Capture the cell that displays the provided text and extract its (X, Y) central coordinate. 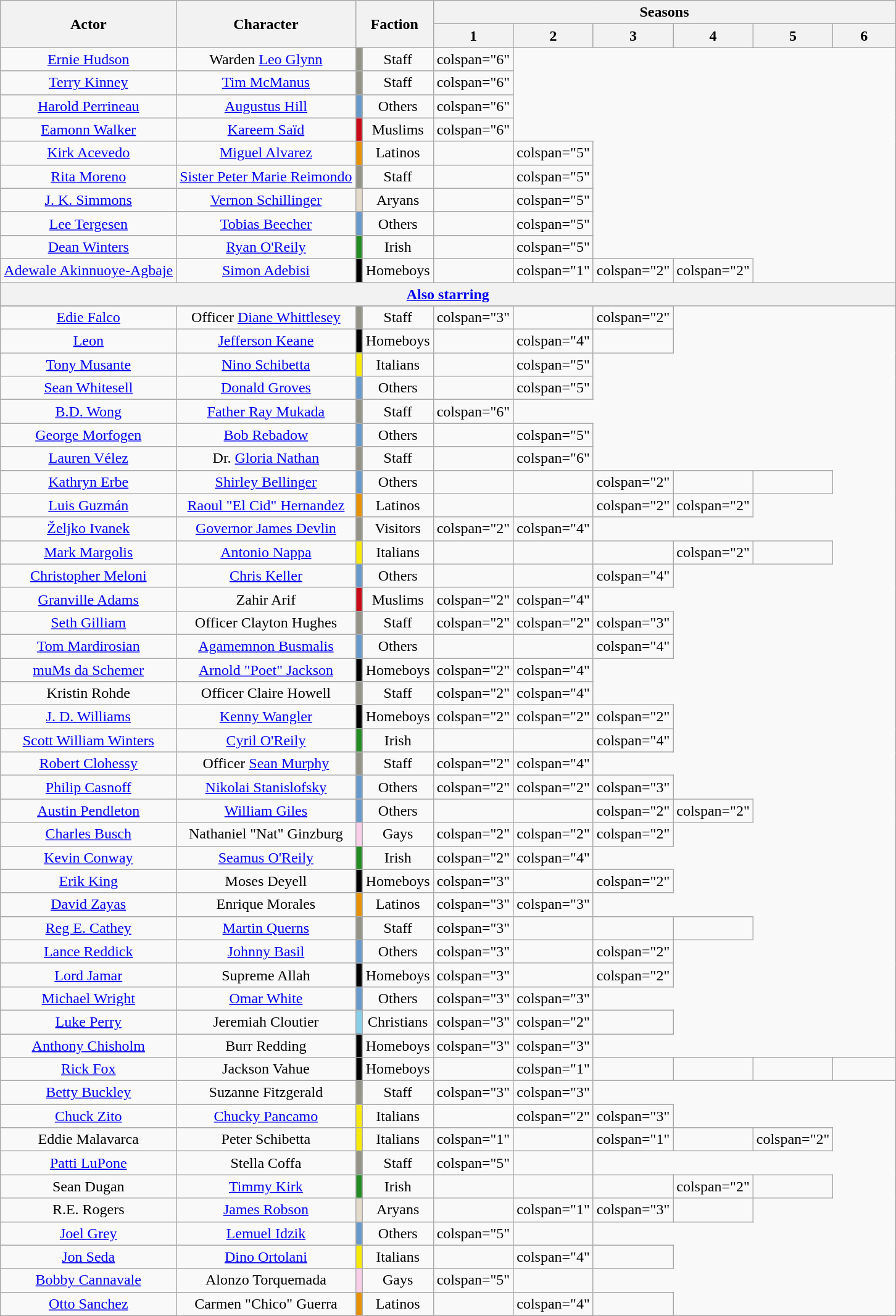
Eddie Malavarca (89, 1140)
Dean Winters (89, 247)
Otto Sanchez (89, 1304)
Luis Guzmán (89, 505)
Charles Busch (89, 834)
Character (266, 24)
Betty Buckley (89, 1093)
Ernie Hudson (89, 59)
Vernon Schillinger (266, 200)
Simon Adebisi (266, 270)
Jefferson Keane (266, 341)
Seamus O'Reily (266, 858)
J. K. Simmons (89, 200)
Jeremiah Cloutier (266, 1022)
George Morfogen (89, 435)
Enrique Morales (266, 904)
Chucky Pancamo (266, 1116)
Suzanne Fitzgerald (266, 1093)
1 (473, 36)
Lauren Vélez (89, 458)
Moses Deyell (266, 881)
Harold Perrineau (89, 106)
Leon (89, 341)
Faction (394, 24)
Zahir Arif (266, 599)
Tobias Beecher (266, 223)
Warden Leo Glynn (266, 59)
Christopher Meloni (89, 576)
Raoul "El Cid" Hernandez (266, 505)
Granville Adams (89, 599)
Officer Claire Howell (266, 693)
Chris Keller (266, 576)
Actor (89, 24)
Sean Whitesell (89, 388)
Alonzo Torquemada (266, 1280)
Antonio Nappa (266, 552)
Austin Pendleton (89, 811)
2 (554, 36)
3 (633, 36)
Lance Reddick (89, 951)
James Robson (266, 1210)
Scott William Winters (89, 740)
Nathaniel "Nat" Ginzburg (266, 834)
Tom Mardirosian (89, 646)
Burr Redding (266, 1046)
muMs da Schemer (89, 669)
Ryan O'Reily (266, 247)
Seth Gilliam (89, 623)
Cyril O'Reily (266, 740)
Edie Falco (89, 318)
Kenny Wangler (266, 717)
David Zayas (89, 904)
Miguel Alvarez (266, 153)
Timmy Kirk (266, 1186)
Augustus Hill (266, 106)
Peter Schibetta (266, 1140)
Chuck Zito (89, 1116)
Kareem Saïd (266, 130)
Omar White (266, 998)
Jackson Vahue (266, 1069)
Officer Sean Murphy (266, 764)
Mark Margolis (89, 552)
J. D. Williams (89, 717)
Luke Perry (89, 1022)
Father Ray Mukada (266, 412)
Kevin Conway (89, 858)
Patti LuPone (89, 1163)
Johnny Basil (266, 951)
Kristin Rohde (89, 693)
Officer Clayton Hughes (266, 623)
Reg E. Cathey (89, 928)
Martin Querns (266, 928)
Kathryn Erbe (89, 482)
Arnold "Poet" Jackson (266, 669)
Sister Peter Marie Reimondo (266, 176)
Donald Groves (266, 388)
Dino Ortolani (266, 1257)
Anthony Chisholm (89, 1046)
Visitors (397, 529)
5 (793, 36)
6 (864, 36)
R.E. Rogers (89, 1210)
B.D. Wong (89, 412)
Also starring (448, 294)
Shirley Bellinger (266, 482)
Sean Dugan (89, 1186)
Robert Clohessy (89, 764)
Stella Coffa (266, 1163)
Bob Rebadow (266, 435)
Michael Wright (89, 998)
Kirk Acevedo (89, 153)
Adewale Akinnuoye-Agbaje (89, 270)
Nino Schibetta (266, 365)
Philip Casnoff (89, 787)
Dr. Gloria Nathan (266, 458)
Christians (397, 1022)
Carmen "Chico" Guerra (266, 1304)
Lemuel Idzik (266, 1233)
Eamonn Walker (89, 130)
Joel Grey (89, 1233)
Bobby Cannavale (89, 1280)
Jon Seda (89, 1257)
Željko Ivanek (89, 529)
Supreme Allah (266, 975)
Officer Diane Whittlesey (266, 318)
Lee Tergesen (89, 223)
Agamemnon Busmalis (266, 646)
Rick Fox (89, 1069)
Tim McManus (266, 83)
Nikolai Stanislofsky (266, 787)
4 (713, 36)
Terry Kinney (89, 83)
Seasons (664, 12)
Lord Jamar (89, 975)
Rita Moreno (89, 176)
Governor James Devlin (266, 529)
William Giles (266, 811)
Tony Musante (89, 365)
Erik King (89, 881)
